Scan for the cell matching the given text and deliver its [x, y] coordinate at center. 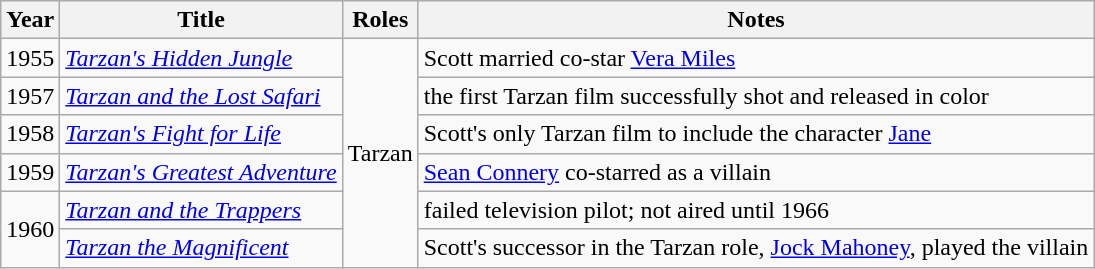
Year [30, 20]
Tarzan's Hidden Jungle [201, 58]
1955 [30, 58]
Tarzan the Magnificent [201, 248]
Title [201, 20]
Tarzan and the Trappers [201, 210]
Sean Connery co-starred as a villain [756, 172]
Tarzan and the Lost Safari [201, 96]
1959 [30, 172]
Scott's successor in the Tarzan role, Jock Mahoney, played the villain [756, 248]
Notes [756, 20]
Roles [380, 20]
the first Tarzan film successfully shot and released in color [756, 96]
Tarzan's Fight for Life [201, 134]
1960 [30, 229]
Scott married co-star Vera Miles [756, 58]
Tarzan's Greatest Adventure [201, 172]
Scott's only Tarzan film to include the character Jane [756, 134]
Tarzan [380, 153]
1957 [30, 96]
failed television pilot; not aired until 1966 [756, 210]
1958 [30, 134]
